Return (x, y) of the center of cell containing provided text 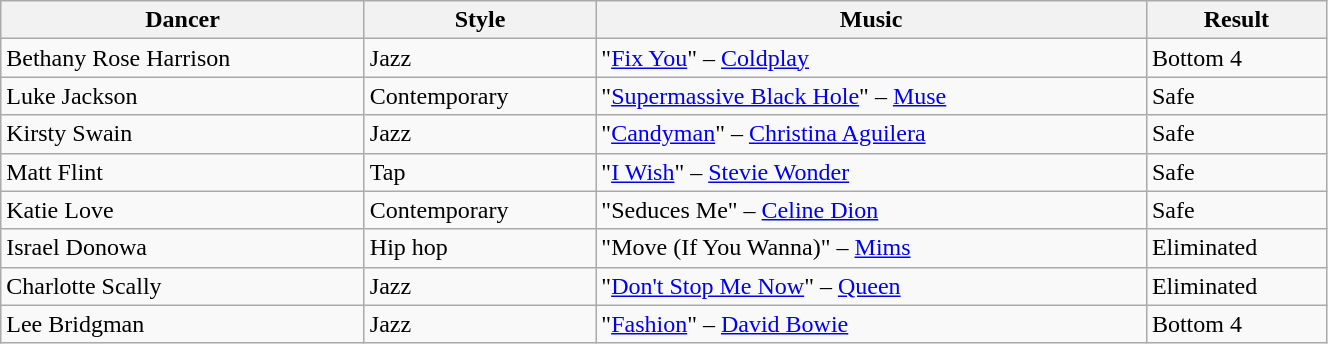
Hip hop (480, 248)
"Candyman" – Christina Aguilera (872, 134)
"Supermassive Black Hole" – Muse (872, 96)
Luke Jackson (183, 96)
Style (480, 20)
"Move (If You Wanna)" – Mims (872, 248)
Music (872, 20)
Israel Donowa (183, 248)
Matt Flint (183, 172)
"Fashion" – David Bowie (872, 324)
"Seduces Me" – Celine Dion (872, 210)
Bethany Rose Harrison (183, 58)
Dancer (183, 20)
Katie Love (183, 210)
Result (1236, 20)
Kirsty Swain (183, 134)
"Don't Stop Me Now" – Queen (872, 286)
Tap (480, 172)
"I Wish" – Stevie Wonder (872, 172)
Lee Bridgman (183, 324)
"Fix You" – Coldplay (872, 58)
Charlotte Scally (183, 286)
